Locate the cell with the specified text and output its [x, y] center coordinate. 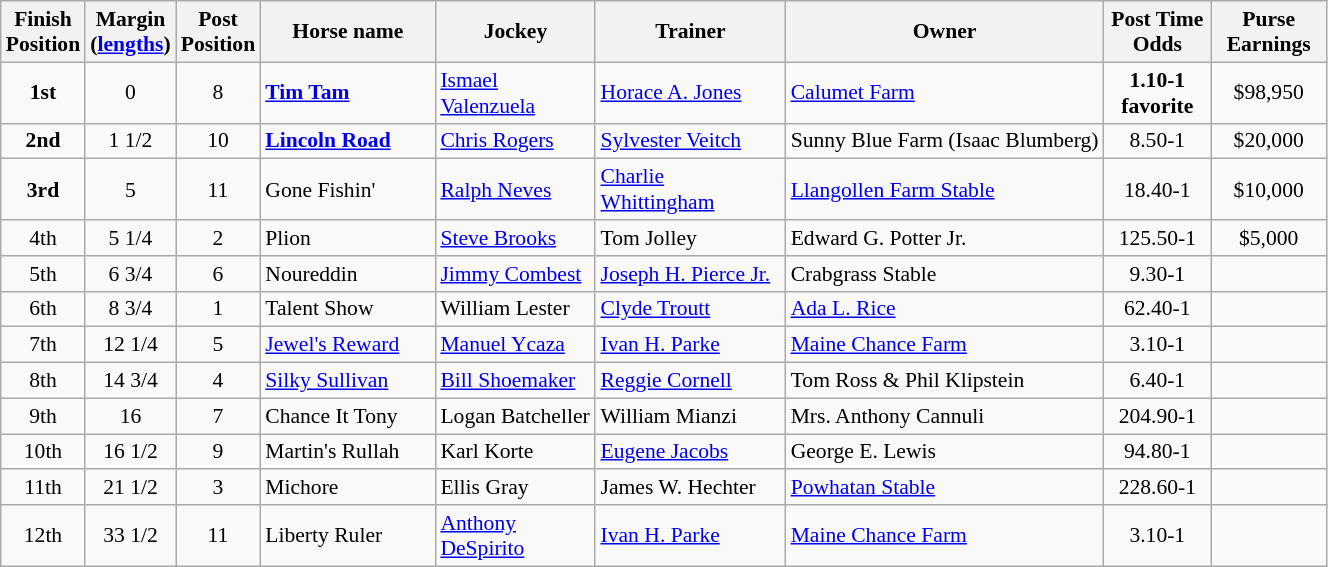
Ralph Neves [515, 190]
125.50-1 [1157, 238]
James W. Hechter [690, 488]
Sylvester Veitch [690, 141]
1st [43, 92]
George E. Lewis [945, 452]
Edward G. Potter Jr. [945, 238]
William Lester [515, 309]
4th [43, 238]
Powhatan Stable [945, 488]
204.90-1 [1157, 416]
Tom Ross & Phil Klipstein [945, 381]
Jockey [515, 32]
228.60-1 [1157, 488]
5th [43, 274]
Ada L. Rice [945, 309]
Finish Position [43, 32]
Michore [348, 488]
21 1/2 [130, 488]
Margin (lengths) [130, 32]
Silky Sullivan [348, 381]
6th [43, 309]
6 3/4 [130, 274]
Trainer [690, 32]
Noureddin [348, 274]
2 [218, 238]
7 [218, 416]
Lincoln Road [348, 141]
Chris Rogers [515, 141]
Martin's Rullah [348, 452]
Jimmy Combest [515, 274]
33 1/2 [130, 536]
Gone Fishin' [348, 190]
12 1/4 [130, 345]
Chance It Tony [348, 416]
Owner [945, 32]
Horse name [348, 32]
Clyde Troutt [690, 309]
6.40-1 [1157, 381]
16 1/2 [130, 452]
Plion [348, 238]
7th [43, 345]
Tom Jolley [690, 238]
Karl Korte [515, 452]
10 [218, 141]
Manuel Ycaza [515, 345]
Sunny Blue Farm (Isaac Blumberg) [945, 141]
Calumet Farm [945, 92]
Ismael Valenzuela [515, 92]
10th [43, 452]
Bill Shoemaker [515, 381]
3 [218, 488]
Reggie Cornell [690, 381]
$98,950 [1268, 92]
Eugene Jacobs [690, 452]
Talent Show [348, 309]
Horace A. Jones [690, 92]
Steve Brooks [515, 238]
Joseph H. Pierce Jr. [690, 274]
3rd [43, 190]
6 [218, 274]
Ellis Gray [515, 488]
William Mianzi [690, 416]
Crabgrass Stable [945, 274]
8 3/4 [130, 309]
8th [43, 381]
2nd [43, 141]
$5,000 [1268, 238]
1 1/2 [130, 141]
1.10-1 favorite [1157, 92]
8 [218, 92]
9 [218, 452]
Anthony DeSpirito [515, 536]
12th [43, 536]
18.40-1 [1157, 190]
94.80-1 [1157, 452]
Post Position [218, 32]
Post Time Odds [1157, 32]
Charlie Whittingham [690, 190]
62.40-1 [1157, 309]
Liberty Ruler [348, 536]
5 1/4 [130, 238]
Logan Batcheller [515, 416]
$20,000 [1268, 141]
16 [130, 416]
9th [43, 416]
1 [218, 309]
9.30-1 [1157, 274]
$10,000 [1268, 190]
11th [43, 488]
4 [218, 381]
Jewel's Reward [348, 345]
0 [130, 92]
Tim Tam [348, 92]
Llangollen Farm Stable [945, 190]
Purse Earnings [1268, 32]
Mrs. Anthony Cannuli [945, 416]
8.50-1 [1157, 141]
14 3/4 [130, 381]
